Capture the cell that displays the provided text and extract its [x, y] central coordinate. 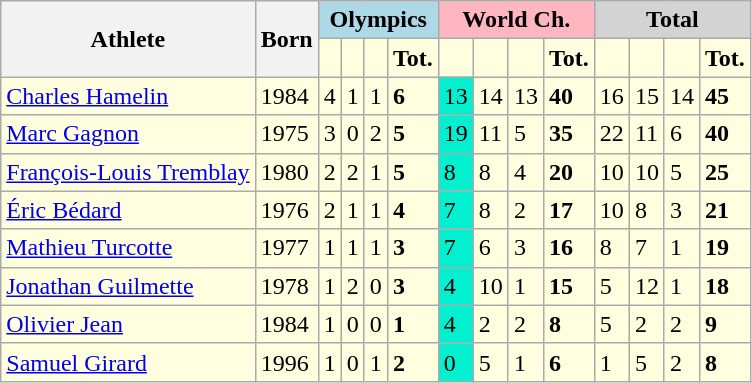
Born [286, 39]
20 [568, 172]
1980 [286, 172]
Athlete [128, 39]
35 [568, 134]
Mathieu Turcotte [128, 248]
1978 [286, 286]
Total [672, 20]
21 [724, 210]
Jonathan Guilmette [128, 286]
Charles Hamelin [128, 96]
18 [724, 286]
Marc Gagnon [128, 134]
1976 [286, 210]
1996 [286, 362]
9 [724, 324]
Samuel Girard [128, 362]
Olivier Jean [128, 324]
François-Louis Tremblay [128, 172]
45 [724, 96]
World Ch. [516, 20]
Éric Bédard [128, 210]
Olympics [378, 20]
25 [724, 172]
12 [646, 286]
22 [612, 134]
1975 [286, 134]
1977 [286, 248]
17 [568, 210]
